Identify which cell holds the provided text, then report its (x, y) central coordinate. 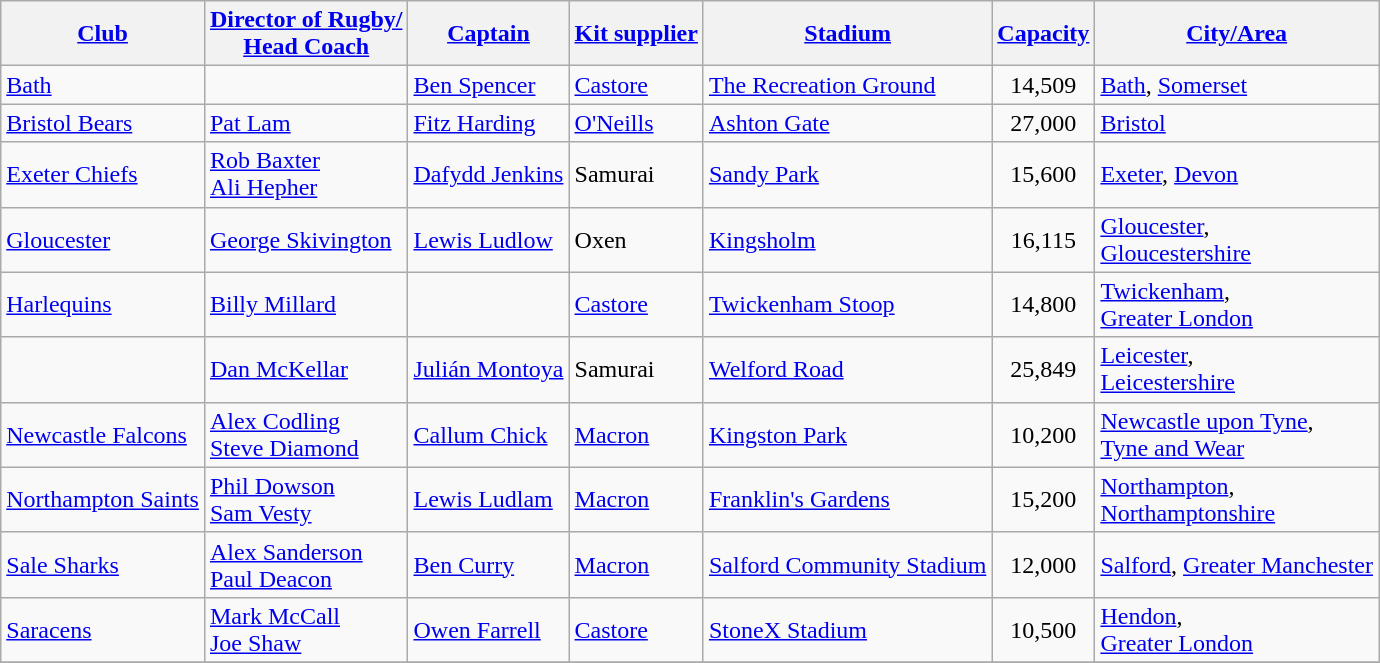
Sandy Park (847, 174)
Bristol Bears (103, 123)
Callum Chick (488, 434)
Newcastle upon Tyne,Tyne and Wear (1237, 434)
Julián Montoya (488, 370)
Northampton Saints (103, 500)
Harlequins (103, 304)
Oxen (636, 240)
Ashton Gate (847, 123)
10,500 (1044, 630)
Pat Lam (306, 123)
Dafydd Jenkins (488, 174)
15,200 (1044, 500)
Twickenham Stoop (847, 304)
12,000 (1044, 564)
Capacity (1044, 34)
Mark McCall Joe Shaw (306, 630)
25,849 (1044, 370)
Bristol (1237, 123)
Franklin's Gardens (847, 500)
Owen Farrell (488, 630)
Dan McKellar (306, 370)
Alex Codling Steve Diamond (306, 434)
Ben Curry (488, 564)
Kit supplier (636, 34)
10,200 (1044, 434)
City/Area (1237, 34)
Newcastle Falcons (103, 434)
Bath, Somerset (1237, 85)
Saracens (103, 630)
Twickenham,Greater London (1237, 304)
Lewis Ludlow (488, 240)
The Recreation Ground (847, 85)
14,509 (1044, 85)
Sale Sharks (103, 564)
14,800 (1044, 304)
Club (103, 34)
Exeter Chiefs (103, 174)
Stadium (847, 34)
Bath (103, 85)
Captain (488, 34)
Ben Spencer (488, 85)
Kingston Park (847, 434)
Kingsholm (847, 240)
15,600 (1044, 174)
Welford Road (847, 370)
George Skivington (306, 240)
Exeter, Devon (1237, 174)
16,115 (1044, 240)
Hendon,Greater London (1237, 630)
Gloucester (103, 240)
Lewis Ludlam (488, 500)
StoneX Stadium (847, 630)
Phil Dowson Sam Vesty (306, 500)
Billy Millard (306, 304)
Leicester,Leicestershire (1237, 370)
Director of Rugby/Head Coach (306, 34)
Salford, Greater Manchester (1237, 564)
27,000 (1044, 123)
Northampton,Northamptonshire (1237, 500)
O'Neills (636, 123)
Alex Sanderson Paul Deacon (306, 564)
Rob Baxter Ali Hepher (306, 174)
Gloucester,Gloucestershire (1237, 240)
Salford Community Stadium (847, 564)
Fitz Harding (488, 123)
